Extract the [X, Y] coordinate from the center of the cell holding the provided text.  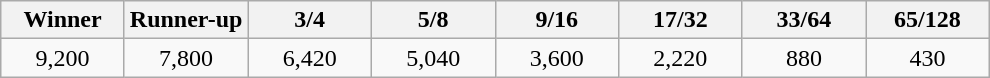
430 [928, 58]
9,200 [63, 58]
3/4 [310, 20]
5/8 [433, 20]
33/64 [804, 20]
Runner-up [186, 20]
2,220 [681, 58]
7,800 [186, 58]
5,040 [433, 58]
Winner [63, 20]
17/32 [681, 20]
880 [804, 58]
6,420 [310, 58]
9/16 [557, 20]
65/128 [928, 20]
3,600 [557, 58]
